Find where the given text appears and provide that cell's center as (x, y) coordinate. 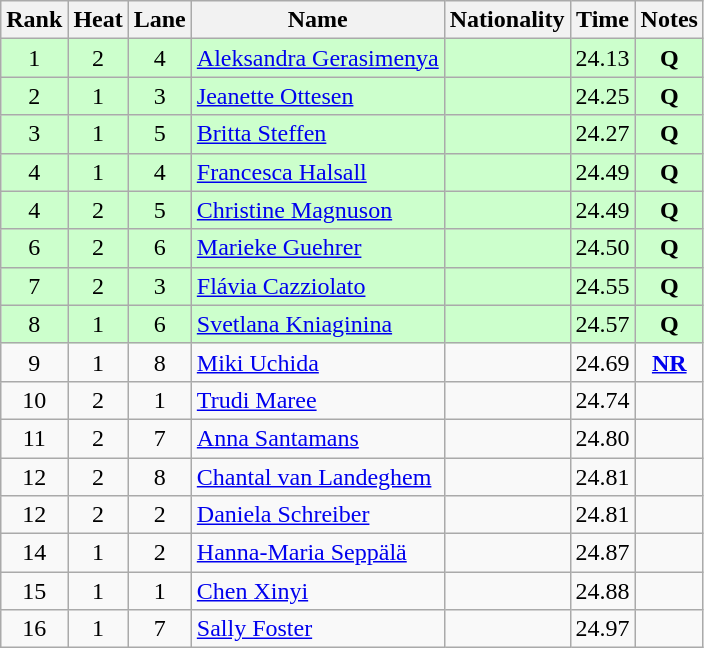
Anna Santamans (318, 438)
NR (669, 362)
Time (602, 20)
Svetlana Kniaginina (318, 324)
Trudi Maree (318, 400)
24.13 (602, 58)
Sally Foster (318, 629)
Marieke Guehrer (318, 248)
10 (34, 400)
24.57 (602, 324)
Chantal van Landeghem (318, 477)
Name (318, 20)
24.88 (602, 591)
Nationality (507, 20)
Hanna-Maria Seppälä (318, 553)
24.55 (602, 286)
Rank (34, 20)
Britta Steffen (318, 134)
9 (34, 362)
Lane (160, 20)
Francesca Halsall (318, 172)
14 (34, 553)
Daniela Schreiber (318, 515)
24.74 (602, 400)
24.69 (602, 362)
Christine Magnuson (318, 210)
24.80 (602, 438)
Jeanette Ottesen (318, 96)
24.87 (602, 553)
16 (34, 629)
24.50 (602, 248)
Heat (98, 20)
11 (34, 438)
Aleksandra Gerasimenya (318, 58)
24.97 (602, 629)
Notes (669, 20)
Miki Uchida (318, 362)
Chen Xinyi (318, 591)
Flávia Cazziolato (318, 286)
24.25 (602, 96)
24.27 (602, 134)
15 (34, 591)
